Provide the [X, Y] coordinate of the cell's center where the given text is located.  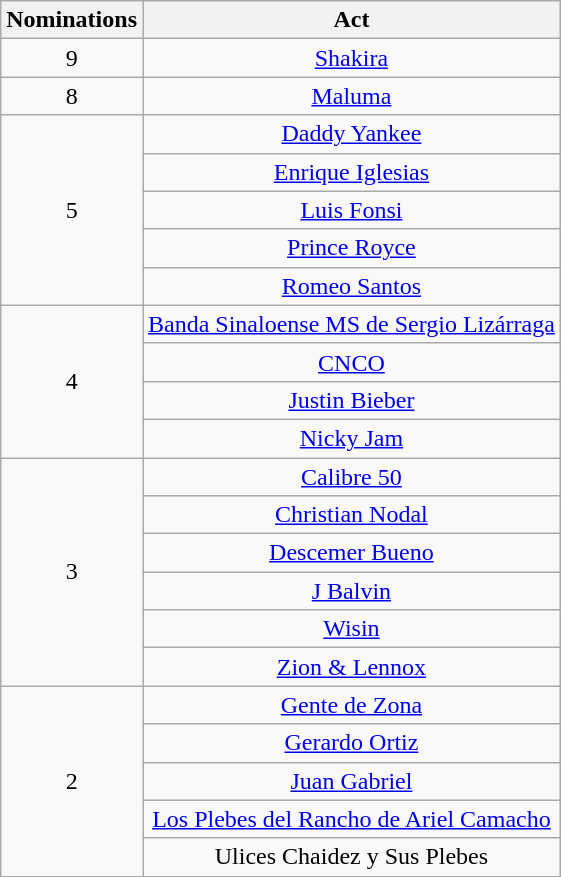
Act [351, 20]
Calibre 50 [351, 477]
Nicky Jam [351, 438]
Daddy Yankee [351, 134]
Justin Bieber [351, 400]
Zion & Lennox [351, 667]
Christian Nodal [351, 515]
CNCO [351, 362]
Wisin [351, 629]
Nominations [72, 20]
Juan Gabriel [351, 781]
2 [72, 781]
5 [72, 210]
3 [72, 572]
Romeo Santos [351, 286]
Descemer Bueno [351, 553]
Ulices Chaidez y Sus Plebes [351, 857]
Banda Sinaloense MS de Sergio Lizárraga [351, 324]
Luis Fonsi [351, 210]
Shakira [351, 58]
Los Plebes del Rancho de Ariel Camacho [351, 819]
J Balvin [351, 591]
Maluma [351, 96]
Enrique Iglesias [351, 172]
8 [72, 96]
Gente de Zona [351, 705]
9 [72, 58]
Prince Royce [351, 248]
4 [72, 381]
Gerardo Ortiz [351, 743]
